Find where the given text appears and provide that cell's center as [X, Y] coordinate. 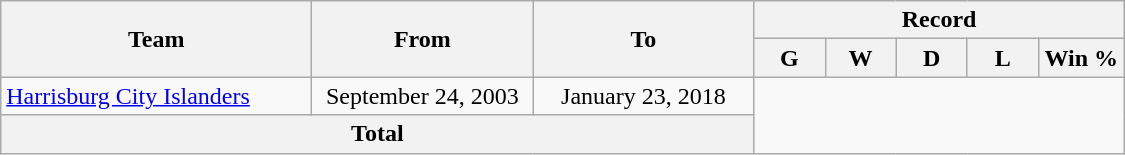
G [790, 58]
From [422, 39]
Total [378, 134]
W [860, 58]
D [932, 58]
To [644, 39]
January 23, 2018 [644, 96]
Win % [1081, 58]
Team [156, 39]
L [1002, 58]
Record [939, 20]
Harrisburg City Islanders [156, 96]
September 24, 2003 [422, 96]
